Output the [X, Y] coordinate of the center of the cell containing the given text.  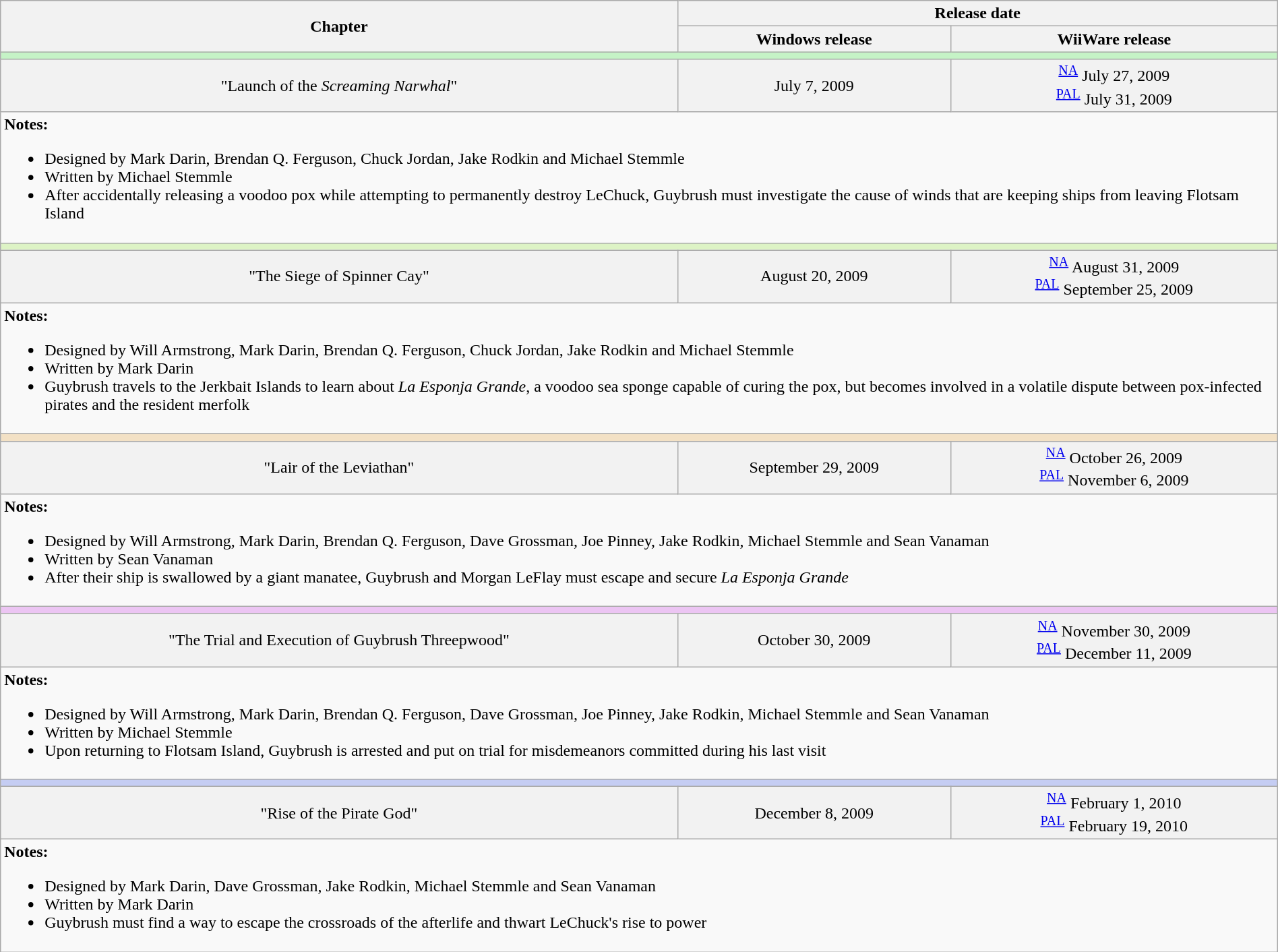
Windows release [814, 39]
"Launch of the Screaming Narwhal" [339, 86]
NA November 30, 2009PAL December 11, 2009 [1114, 640]
Release date [977, 13]
December 8, 2009 [814, 813]
Chapter [339, 26]
NA October 26, 2009PAL November 6, 2009 [1114, 467]
October 30, 2009 [814, 640]
NA July 27, 2009PAL July 31, 2009 [1114, 86]
WiiWare release [1114, 39]
NA August 31, 2009PAL September 25, 2009 [1114, 276]
July 7, 2009 [814, 86]
NA February 1, 2010PAL February 19, 2010 [1114, 813]
"Lair of the Leviathan" [339, 467]
August 20, 2009 [814, 276]
"The Siege of Spinner Cay" [339, 276]
"The Trial and Execution of Guybrush Threepwood" [339, 640]
"Rise of the Pirate God" [339, 813]
September 29, 2009 [814, 467]
